Return [x, y] of the center of cell containing provided text 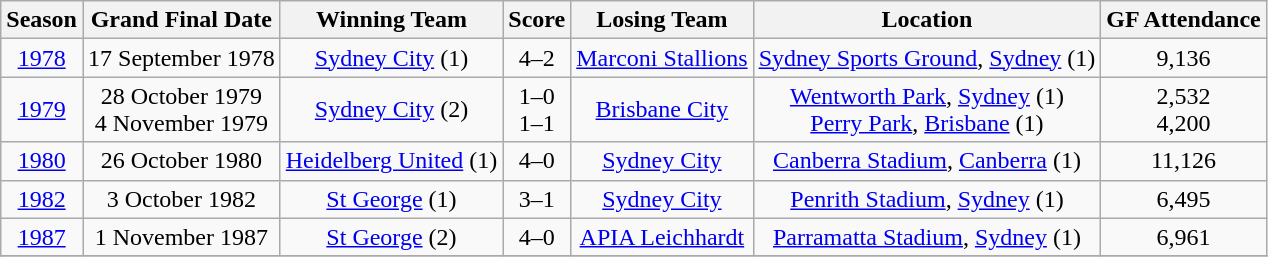
3–1 [537, 199]
1 November 1987 [181, 237]
Penrith Stadium, Sydney (1) [927, 199]
St George (2) [392, 237]
28 October 1979 4 November 1979 [181, 110]
Brisbane City [662, 110]
1978 [42, 58]
3 October 1982 [181, 199]
Sydney City (2) [392, 110]
Season [42, 20]
Sydney City (1) [392, 58]
Grand Final Date [181, 20]
Location [927, 20]
Score [537, 20]
2,532 4,200 [1184, 110]
6,495 [1184, 199]
1987 [42, 237]
26 October 1980 [181, 161]
Winning Team [392, 20]
1980 [42, 161]
APIA Leichhardt [662, 237]
GF Attendance [1184, 20]
11,126 [1184, 161]
St George (1) [392, 199]
1979 [42, 110]
1982 [42, 199]
6,961 [1184, 237]
Losing Team [662, 20]
17 September 1978 [181, 58]
Sydney Sports Ground, Sydney (1) [927, 58]
4–2 [537, 58]
Marconi Stallions [662, 58]
Wentworth Park, Sydney (1) Perry Park, Brisbane (1) [927, 110]
Canberra Stadium, Canberra (1) [927, 161]
1–0 1–1 [537, 110]
Heidelberg United (1) [392, 161]
9,136 [1184, 58]
Parramatta Stadium, Sydney (1) [927, 237]
